Identify which cell holds the provided text, then report its [X, Y] central coordinate. 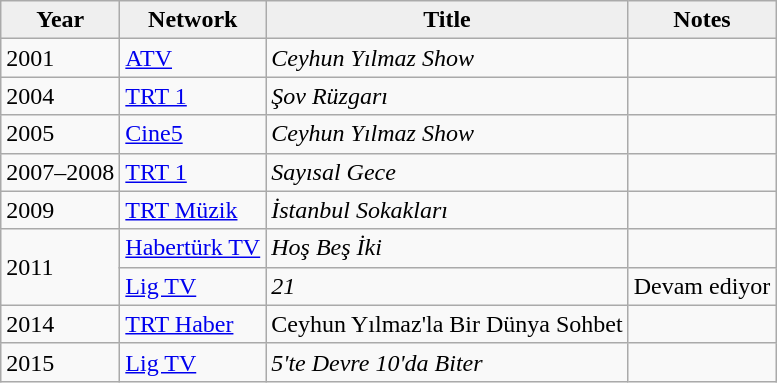
2015 [60, 362]
TRT Müzik [193, 210]
Habertürk TV [193, 248]
Cine5 [193, 134]
2014 [60, 324]
5'te Devre 10'da Biter [447, 362]
Sayısal Gece [447, 172]
Hoş Beş İki [447, 248]
2007–2008 [60, 172]
2001 [60, 58]
Title [447, 20]
ATV [193, 58]
Network [193, 20]
Devam ediyor [702, 286]
Year [60, 20]
2005 [60, 134]
Notes [702, 20]
Ceyhun Yılmaz'la Bir Dünya Sohbet [447, 324]
TRT Haber [193, 324]
21 [447, 286]
2009 [60, 210]
Şov Rüzgarı [447, 96]
İstanbul Sokakları [447, 210]
2011 [60, 267]
2004 [60, 96]
